Return (x, y) of the center of cell containing provided text 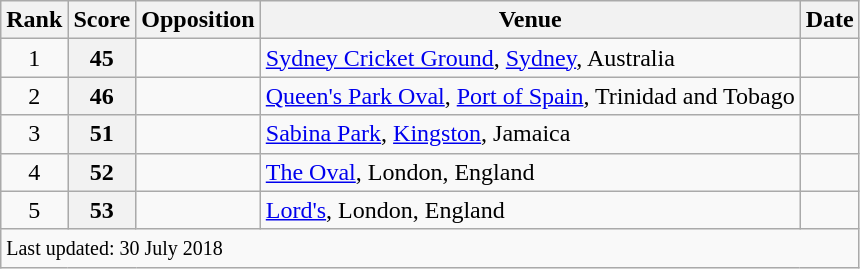
Rank (34, 20)
52 (102, 172)
Venue (530, 20)
5 (34, 210)
Date (830, 20)
4 (34, 172)
Opposition (198, 20)
Sabina Park, Kingston, Jamaica (530, 134)
46 (102, 96)
Score (102, 20)
Sydney Cricket Ground, Sydney, Australia (530, 58)
51 (102, 134)
Lord's, London, England (530, 210)
53 (102, 210)
1 (34, 58)
45 (102, 58)
The Oval, London, England (530, 172)
Last updated: 30 July 2018 (430, 248)
3 (34, 134)
2 (34, 96)
Queen's Park Oval, Port of Spain, Trinidad and Tobago (530, 96)
